Return [x, y] of the center of cell containing provided text 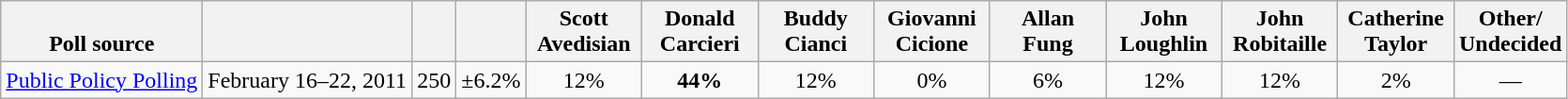
GiovanniCicione [932, 32]
DonaldCarcieri [700, 32]
— [1510, 80]
JohnRobitaille [1280, 32]
44% [700, 80]
6% [1048, 80]
0% [932, 80]
February 16–22, 2011 [308, 80]
Poll source [101, 32]
250 [434, 80]
ScottAvedisian [584, 32]
2% [1396, 80]
JohnLoughlin [1164, 32]
Other/Undecided [1510, 32]
CatherineTaylor [1396, 32]
Public Policy Polling [101, 80]
BuddyCianci [816, 32]
AllanFung [1048, 32]
±6.2% [491, 80]
